Determine the [X, Y] coordinate at the center of the cell enclosing the given text.  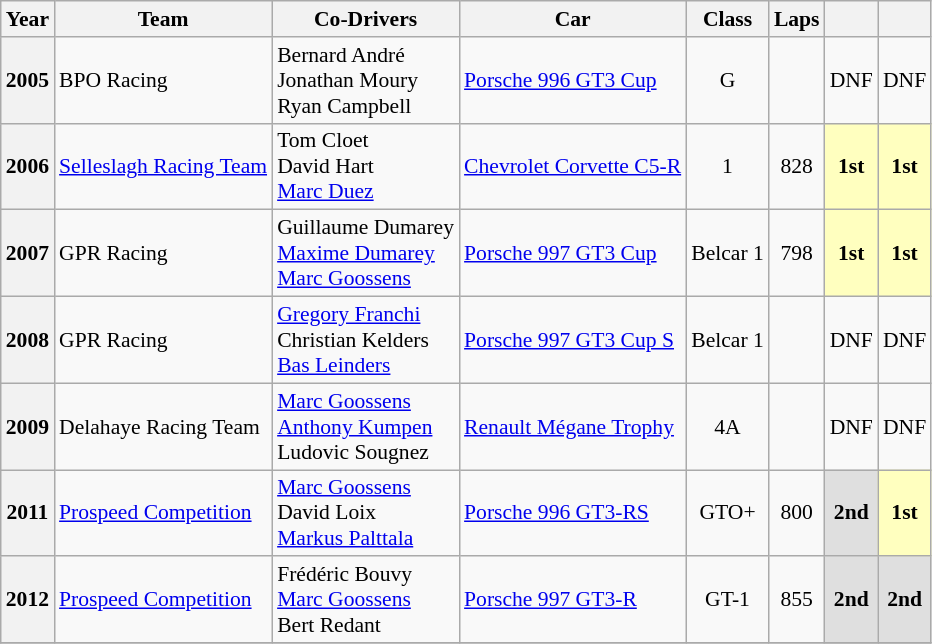
2005 [28, 80]
Class [728, 19]
2012 [28, 600]
800 [797, 514]
798 [797, 254]
GTO+ [728, 514]
G [728, 80]
Tom Cloet David Hart Marc Duez [366, 166]
1 [728, 166]
Porsche 997 GT3-R [572, 600]
Renault Mégane Trophy [572, 426]
Gregory Franchi Christian Kelders Bas Leinders [366, 340]
855 [797, 600]
2008 [28, 340]
Porsche 997 GT3 Cup [572, 254]
2009 [28, 426]
BPO Racing [163, 80]
Delahaye Racing Team [163, 426]
Guillaume Dumarey Maxime Dumarey Marc Goossens [366, 254]
Porsche 996 GT3 Cup [572, 80]
GT-1 [728, 600]
Team [163, 19]
Frédéric Bouvy Marc Goossens Bert Redant [366, 600]
Chevrolet Corvette C5-R [572, 166]
828 [797, 166]
Bernard André Jonathan Moury Ryan Campbell [366, 80]
Year [28, 19]
Laps [797, 19]
2011 [28, 514]
2007 [28, 254]
Selleslagh Racing Team [163, 166]
Porsche 997 GT3 Cup S [572, 340]
Marc Goossens Anthony Kumpen Ludovic Sougnez [366, 426]
Marc Goossens David Loix Markus Palttala [366, 514]
Porsche 996 GT3-RS [572, 514]
4A [728, 426]
Car [572, 19]
Co-Drivers [366, 19]
2006 [28, 166]
